Scan for the cell matching the given text and deliver its [X, Y] coordinate at center. 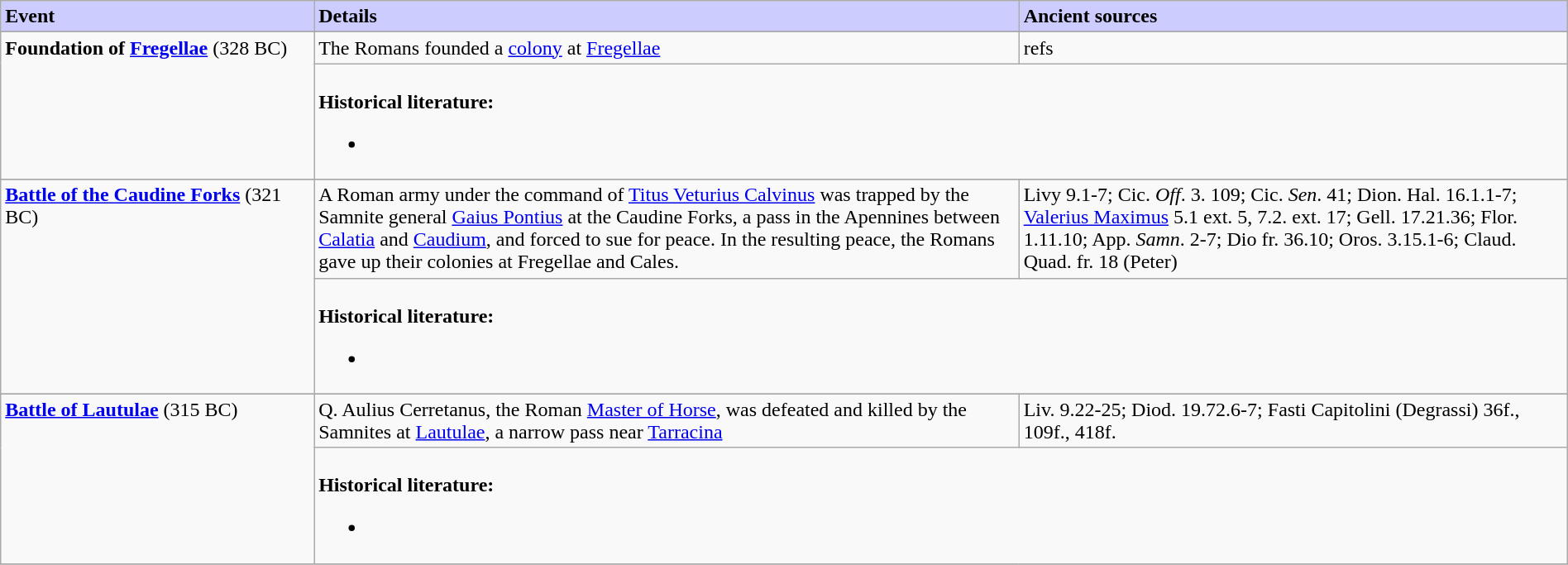
Battle of Lautulae (315 BC) [157, 478]
Liv. 9.22-25; Diod. 19.72.6-7; Fasti Capitolini (Degrassi) 36f., 109f., 418f. [1293, 420]
The Romans founded a colony at Fregellae [667, 48]
Q. Aulius Cerretanus, the Roman Master of Horse, was defeated and killed by the Samnites at Lautulae, a narrow pass near Tarracina [667, 420]
Foundation of Fregellae (328 BC) [157, 106]
refs [1293, 48]
Battle of the Caudine Forks (321 BC) [157, 286]
Event [157, 17]
Ancient sources [1293, 17]
Details [667, 17]
